For the text-containing cell, return its midpoint in [X, Y] coordinate format. 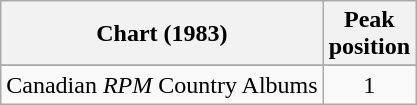
Canadian RPM Country Albums [162, 85]
1 [369, 85]
Peakposition [369, 34]
Chart (1983) [162, 34]
